Output the [X, Y] coordinate of the center of the cell containing the given text.  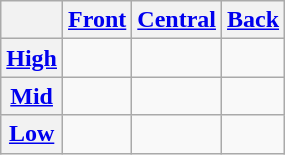
Central [177, 20]
Front [98, 20]
High [32, 58]
Mid [32, 96]
Low [32, 134]
Back [254, 20]
